Identify which cell holds the provided text, then report its (x, y) central coordinate. 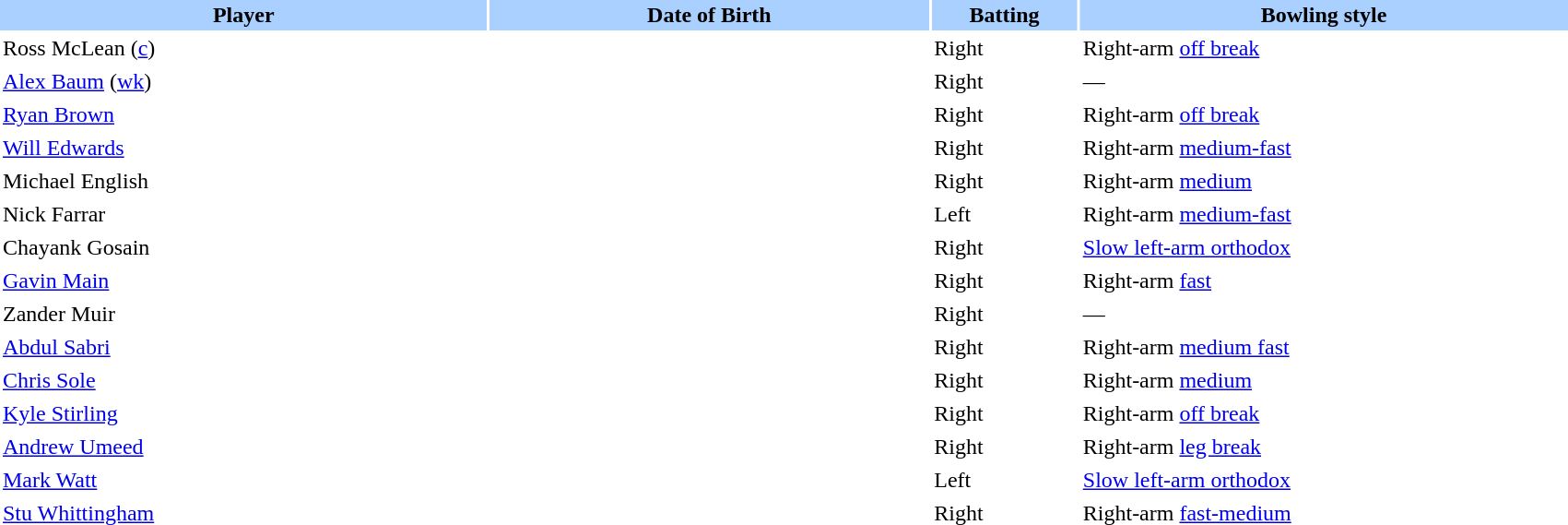
Player (243, 15)
Batting (1005, 15)
Nick Farrar (243, 214)
Ross McLean (c) (243, 48)
Alex Baum (wk) (243, 81)
Kyle Stirling (243, 413)
Chris Sole (243, 380)
Gavin Main (243, 280)
Michael English (243, 181)
Mark Watt (243, 480)
Ryan Brown (243, 114)
Chayank Gosain (243, 247)
Will Edwards (243, 148)
Bowling style (1324, 15)
Abdul Sabri (243, 347)
Right-arm fast (1324, 280)
Date of Birth (710, 15)
Right-arm medium fast (1324, 347)
Andrew Umeed (243, 447)
Zander Muir (243, 314)
Right-arm leg break (1324, 447)
